Search for the cell housing the specified text and yield its [X, Y] center coordinate. 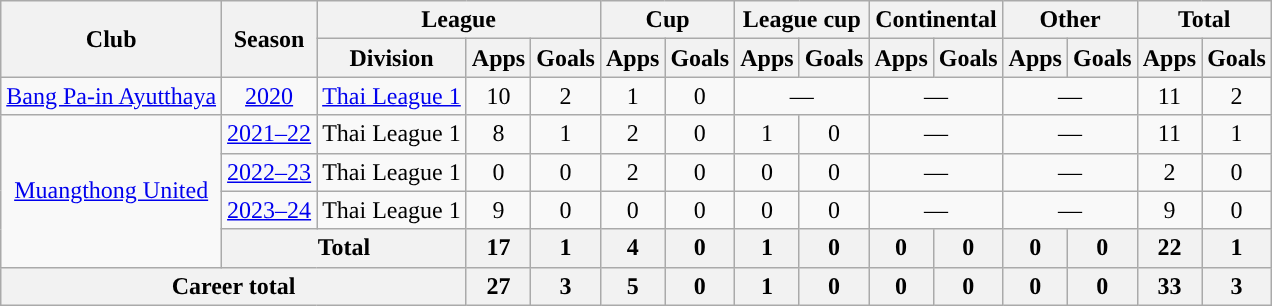
Cup [667, 20]
2020 [270, 96]
Bang Pa-in Ayutthaya [112, 96]
4 [632, 248]
10 [498, 96]
League [459, 20]
League cup [802, 20]
2021–22 [270, 134]
Career total [234, 286]
5 [632, 286]
2023–24 [270, 210]
8 [498, 134]
22 [1169, 248]
Other [1070, 20]
Continental [936, 20]
2022–23 [270, 172]
Season [270, 39]
17 [498, 248]
Muangthong United [112, 191]
Club [112, 39]
27 [498, 286]
33 [1169, 286]
Division [392, 58]
